Capture the cell that displays the provided text and extract its (x, y) central coordinate. 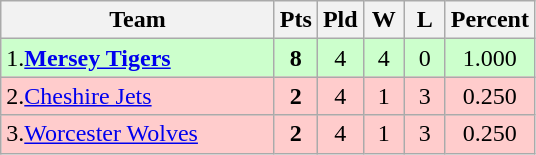
W (384, 20)
1.000 (490, 58)
Percent (490, 20)
Team (138, 20)
Pts (296, 20)
2.Cheshire Jets (138, 96)
L (424, 20)
3.Worcester Wolves (138, 134)
0 (424, 58)
1.Mersey Tigers (138, 58)
Pld (340, 20)
8 (296, 58)
